Return [X, Y] of the center of cell containing provided text 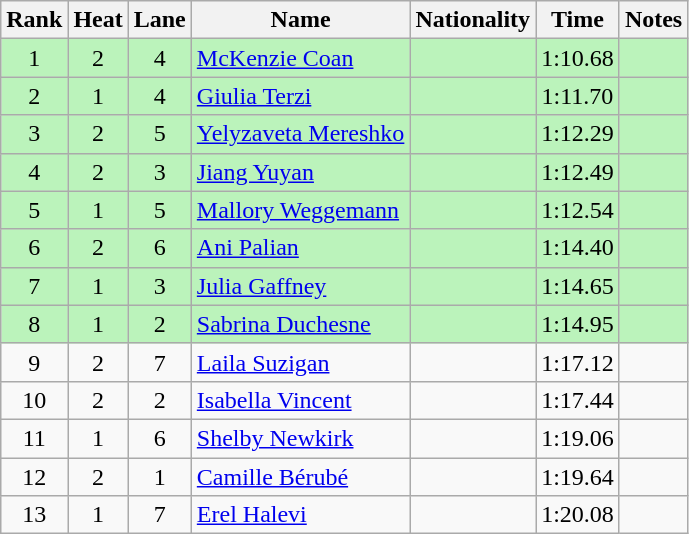
Ani Palian [300, 248]
Shelby Newkirk [300, 438]
Erel Halevi [300, 515]
13 [34, 515]
1:20.08 [578, 515]
Lane [160, 20]
1:12.49 [578, 172]
McKenzie Coan [300, 58]
1:12.54 [578, 210]
Camille Bérubé [300, 477]
1:14.95 [578, 324]
Yelyzaveta Mereshko [300, 134]
Mallory Weggemann [300, 210]
Giulia Terzi [300, 96]
Jiang Yuyan [300, 172]
10 [34, 400]
Isabella Vincent [300, 400]
Name [300, 20]
1:19.06 [578, 438]
1:12.29 [578, 134]
1:14.40 [578, 248]
1:11.70 [578, 96]
1:10.68 [578, 58]
Sabrina Duchesne [300, 324]
9 [34, 362]
1:19.64 [578, 477]
11 [34, 438]
Notes [653, 20]
8 [34, 324]
Nationality [473, 20]
1:17.12 [578, 362]
1:14.65 [578, 286]
Laila Suzigan [300, 362]
12 [34, 477]
Time [578, 20]
Rank [34, 20]
Julia Gaffney [300, 286]
Heat [98, 20]
1:17.44 [578, 400]
